Provide the [x, y] coordinate of the cell's center where the given text is located.  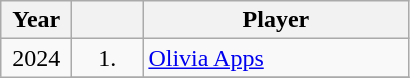
Olivia Apps [276, 58]
2024 [36, 58]
Player [276, 20]
Year [36, 20]
1. [108, 58]
